From the cell containing the given text, extract its center point as [X, Y] coordinate. 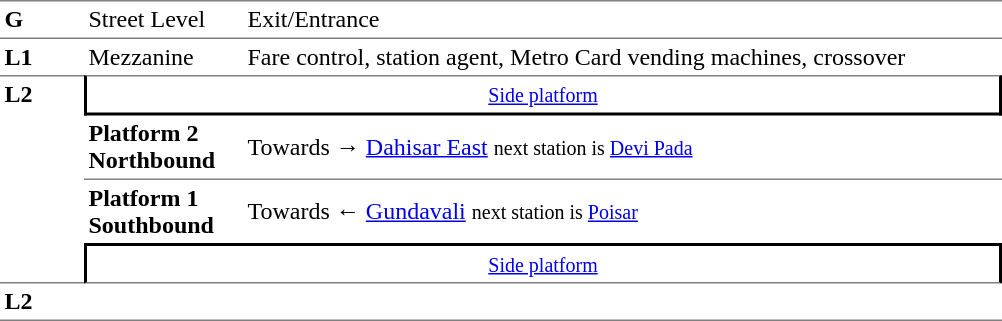
G [42, 20]
Mezzanine [164, 57]
Platform 1Southbound [164, 212]
Exit/Entrance [622, 20]
Street Level [164, 20]
Platform 2Northbound [164, 148]
Fare control, station agent, Metro Card vending machines, crossover [622, 57]
L1 [42, 57]
Towards → Dahisar East next station is Devi Pada [622, 148]
L2 [42, 179]
Towards ← Gundavali next station is Poisar [622, 212]
